Output the [x, y] coordinate of the center of the cell containing the given text.  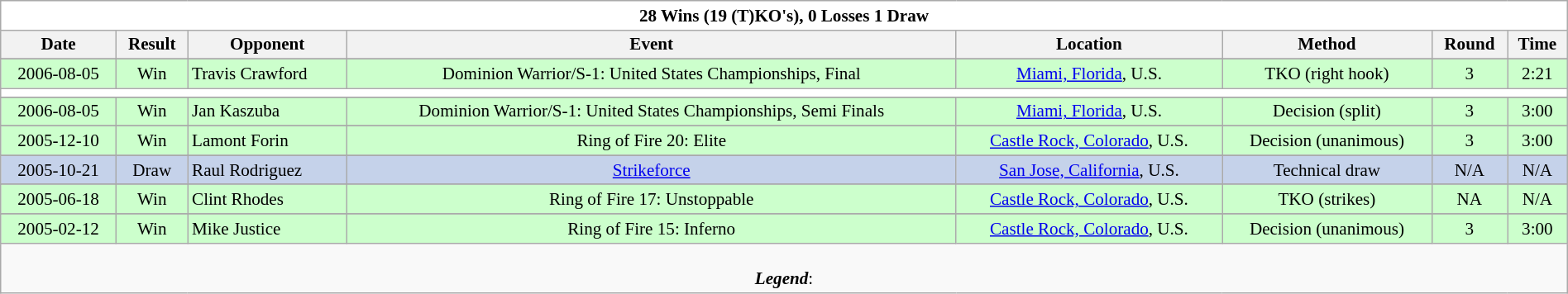
Lamont Forin [267, 140]
Date [59, 45]
2005-02-12 [59, 228]
Ring of Fire 15: Inferno [652, 228]
Round [1469, 45]
28 Wins (19 (T)KO's), 0 Losses 1 Draw [784, 15]
Mike Justice [267, 228]
Travis Crawford [267, 74]
Strikeforce [652, 170]
2005-10-21 [59, 170]
2005-12-10 [59, 140]
Dominion Warrior/S-1: United States Championships, Final [652, 74]
Legend: [784, 268]
Opponent [267, 45]
NA [1469, 198]
Time [1538, 45]
Result [152, 45]
Event [652, 45]
Ring of Fire 17: Unstoppable [652, 198]
Dominion Warrior/S-1: United States Championships, Semi Finals [652, 111]
San Jose, California, U.S. [1088, 170]
Technical draw [1327, 170]
TKO (right hook) [1327, 74]
2:21 [1538, 74]
Draw [152, 170]
Decision (split) [1327, 111]
Location [1088, 45]
TKO (strikes) [1327, 198]
Raul Rodriguez [267, 170]
Clint Rhodes [267, 198]
Jan Kaszuba [267, 111]
Method [1327, 45]
2005-06-18 [59, 198]
Ring of Fire 20: Elite [652, 140]
